Locate the cell with the specified text and output its [X, Y] center coordinate. 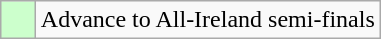
Advance to All-Ireland semi-finals [208, 20]
